For the text-containing cell, return its midpoint in (x, y) coordinate format. 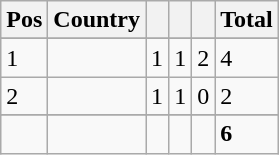
Pos (24, 20)
0 (204, 96)
6 (247, 134)
Total (247, 20)
4 (247, 58)
Country (97, 20)
